Output the (x, y) coordinate of the center of the cell containing the given text.  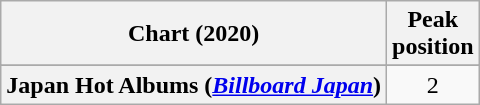
2 (433, 85)
Chart (2020) (194, 34)
Peakposition (433, 34)
Japan Hot Albums (Billboard Japan) (194, 85)
